For the text-containing cell, return its midpoint in (x, y) coordinate format. 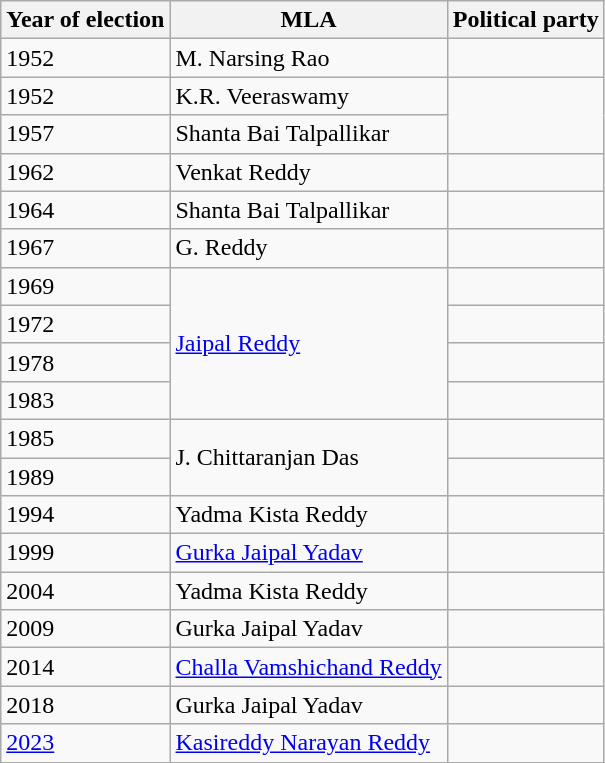
Venkat Reddy (308, 172)
2023 (86, 743)
Kasireddy Narayan Reddy (308, 743)
1999 (86, 553)
1964 (86, 210)
1967 (86, 248)
2009 (86, 629)
K.R. Veeraswamy (308, 96)
1957 (86, 134)
1985 (86, 438)
2018 (86, 705)
M. Narsing Rao (308, 58)
Year of election (86, 20)
2014 (86, 667)
MLA (308, 20)
G. Reddy (308, 248)
Jaipal Reddy (308, 343)
1978 (86, 362)
1989 (86, 477)
1972 (86, 324)
1969 (86, 286)
1994 (86, 515)
J. Chittaranjan Das (308, 457)
Challa Vamshichand Reddy (308, 667)
1983 (86, 400)
Political party (526, 20)
1962 (86, 172)
2004 (86, 591)
